Return (X, Y) of the center of cell containing provided text 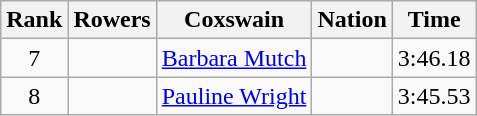
Coxswain (234, 20)
Rowers (112, 20)
3:46.18 (434, 58)
Pauline Wright (234, 96)
Time (434, 20)
7 (34, 58)
Rank (34, 20)
3:45.53 (434, 96)
Nation (352, 20)
Barbara Mutch (234, 58)
8 (34, 96)
